For the text-containing cell, return its midpoint in (x, y) coordinate format. 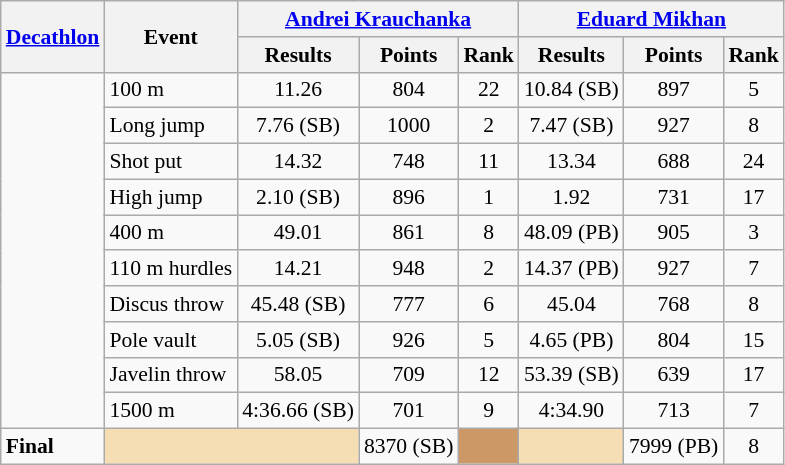
861 (408, 233)
11.26 (298, 90)
713 (674, 411)
100 m (170, 90)
48.09 (PB) (572, 233)
53.39 (SB) (572, 375)
13.34 (572, 162)
1 (488, 197)
12 (488, 375)
400 m (170, 233)
2.10 (SB) (298, 197)
Javelin throw (170, 375)
58.05 (298, 375)
14.32 (298, 162)
Decathlon (53, 36)
7.76 (SB) (298, 126)
4:34.90 (572, 411)
14.37 (PB) (572, 269)
768 (674, 304)
45.04 (572, 304)
4:36.66 (SB) (298, 411)
24 (754, 162)
22 (488, 90)
688 (674, 162)
14.21 (298, 269)
Long jump (170, 126)
Final (53, 447)
Discus throw (170, 304)
748 (408, 162)
6 (488, 304)
15 (754, 340)
Eduard Mikhan (652, 19)
896 (408, 197)
905 (674, 233)
110 m hurdles (170, 269)
926 (408, 340)
7999 (PB) (674, 447)
10.84 (SB) (572, 90)
1.92 (572, 197)
1000 (408, 126)
5.05 (SB) (298, 340)
701 (408, 411)
Pole vault (170, 340)
Shot put (170, 162)
11 (488, 162)
709 (408, 375)
897 (674, 90)
777 (408, 304)
1500 m (170, 411)
8370 (SB) (408, 447)
948 (408, 269)
45.48 (SB) (298, 304)
3 (754, 233)
4.65 (PB) (572, 340)
731 (674, 197)
Event (170, 36)
7.47 (SB) (572, 126)
639 (674, 375)
Andrei Krauchanka (378, 19)
49.01 (298, 233)
9 (488, 411)
High jump (170, 197)
